Capture the cell that displays the provided text and extract its (X, Y) central coordinate. 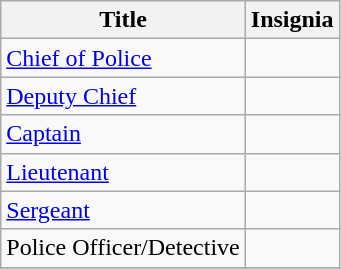
Lieutenant (124, 172)
Police Officer/Detective (124, 248)
Deputy Chief (124, 96)
Insignia (292, 20)
Chief of Police (124, 58)
Captain (124, 134)
Sergeant (124, 210)
Title (124, 20)
